Pinpoint the cell where the given text exists, returning its (X, Y) midpoint coordinate. 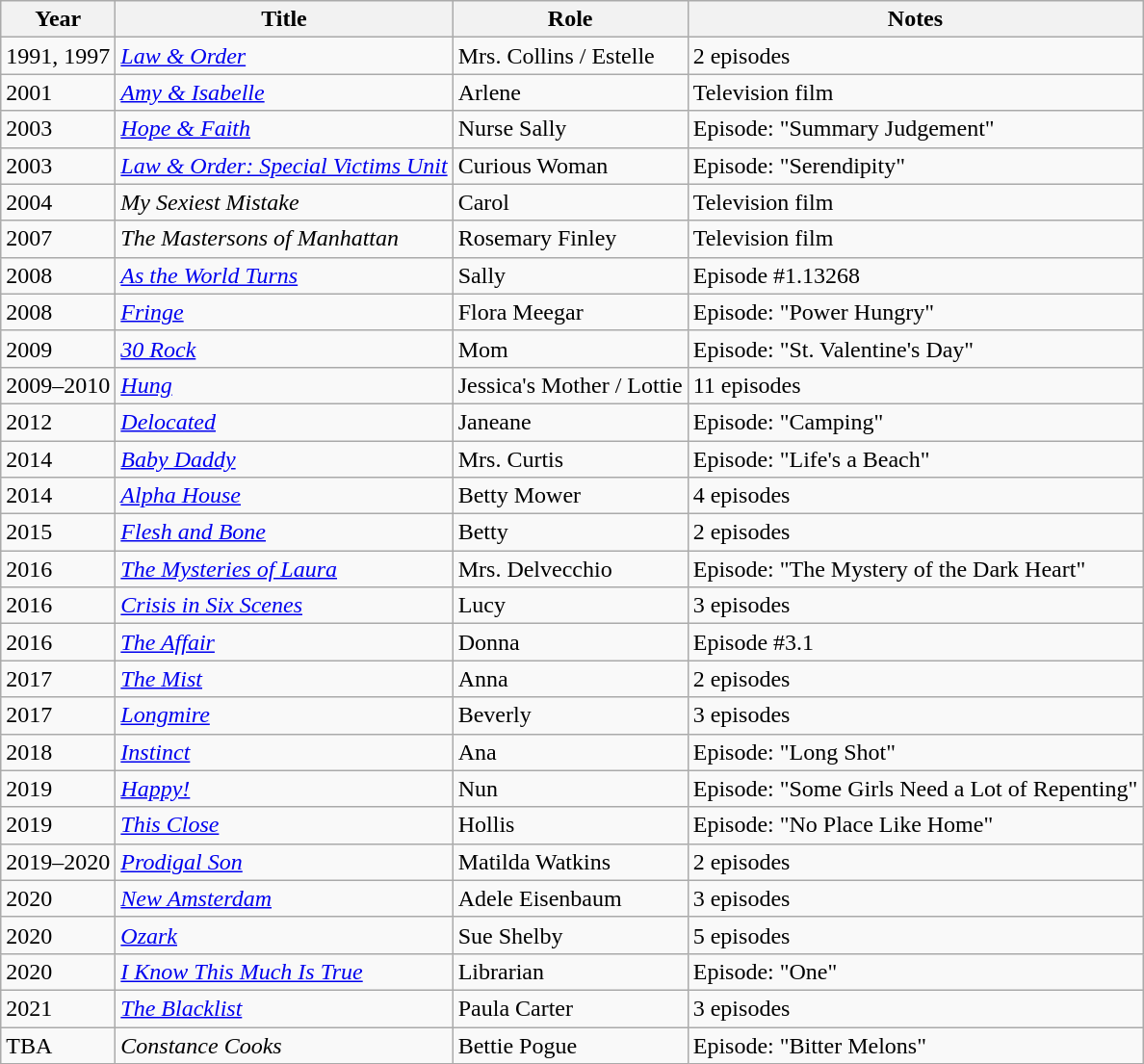
2012 (58, 422)
This Close (284, 825)
Episode: "No Place Like Home" (915, 825)
Hung (284, 385)
The Affair (284, 642)
Flesh and Bone (284, 532)
2015 (58, 532)
Nun (570, 789)
Ana (570, 752)
Episode: "The Mystery of the Dark Heart" (915, 569)
Adele Eisenbaum (570, 898)
2009–2010 (58, 385)
Episode: "Serendipity" (915, 166)
Ozark (284, 935)
Betty (570, 532)
2004 (58, 202)
Episode: "Power Hungry" (915, 312)
Episode: "Some Girls Need a Lot of Repenting" (915, 789)
Constance Cooks (284, 1045)
Paula Carter (570, 1008)
2009 (58, 349)
Episode: "Life's a Beach" (915, 459)
Sue Shelby (570, 935)
Crisis in Six Scenes (284, 606)
Episode #1.13268 (915, 275)
Anna (570, 679)
The Mysteries of Laura (284, 569)
Episode #3.1 (915, 642)
4 episodes (915, 496)
Mrs. Collins / Estelle (570, 56)
The Mastersons of Manhattan (284, 239)
My Sexiest Mistake (284, 202)
Flora Meegar (570, 312)
Sally (570, 275)
Title (284, 19)
Jessica's Mother / Lottie (570, 385)
2021 (58, 1008)
Baby Daddy (284, 459)
Mom (570, 349)
I Know This Much Is True (284, 972)
Prodigal Son (284, 862)
Episode: "Bitter Melons" (915, 1045)
Episode: "St. Valentine's Day" (915, 349)
Law & Order: Special Victims Unit (284, 166)
Donna (570, 642)
Longmire (284, 715)
Janeane (570, 422)
Law & Order (284, 56)
Carol (570, 202)
Year (58, 19)
Episode: "Summary Judgement" (915, 129)
Nurse Sally (570, 129)
Episode: "Long Shot" (915, 752)
Notes (915, 19)
Mrs. Delvecchio (570, 569)
2007 (58, 239)
New Amsterdam (284, 898)
Hope & Faith (284, 129)
30 Rock (284, 349)
Mrs. Curtis (570, 459)
As the World Turns (284, 275)
Instinct (284, 752)
Alpha House (284, 496)
Betty Mower (570, 496)
Arlene (570, 92)
The Mist (284, 679)
2019–2020 (58, 862)
2018 (58, 752)
Matilda Watkins (570, 862)
The Blacklist (284, 1008)
Episode: "One" (915, 972)
Delocated (284, 422)
Hollis (570, 825)
TBA (58, 1045)
Curious Woman (570, 166)
Happy! (284, 789)
Beverly (570, 715)
11 episodes (915, 385)
Librarian (570, 972)
Role (570, 19)
Bettie Pogue (570, 1045)
Fringe (284, 312)
1991, 1997 (58, 56)
Rosemary Finley (570, 239)
2001 (58, 92)
5 episodes (915, 935)
Amy & Isabelle (284, 92)
Lucy (570, 606)
Episode: "Camping" (915, 422)
